Output the [x, y] coordinate of the center of the cell containing the given text.  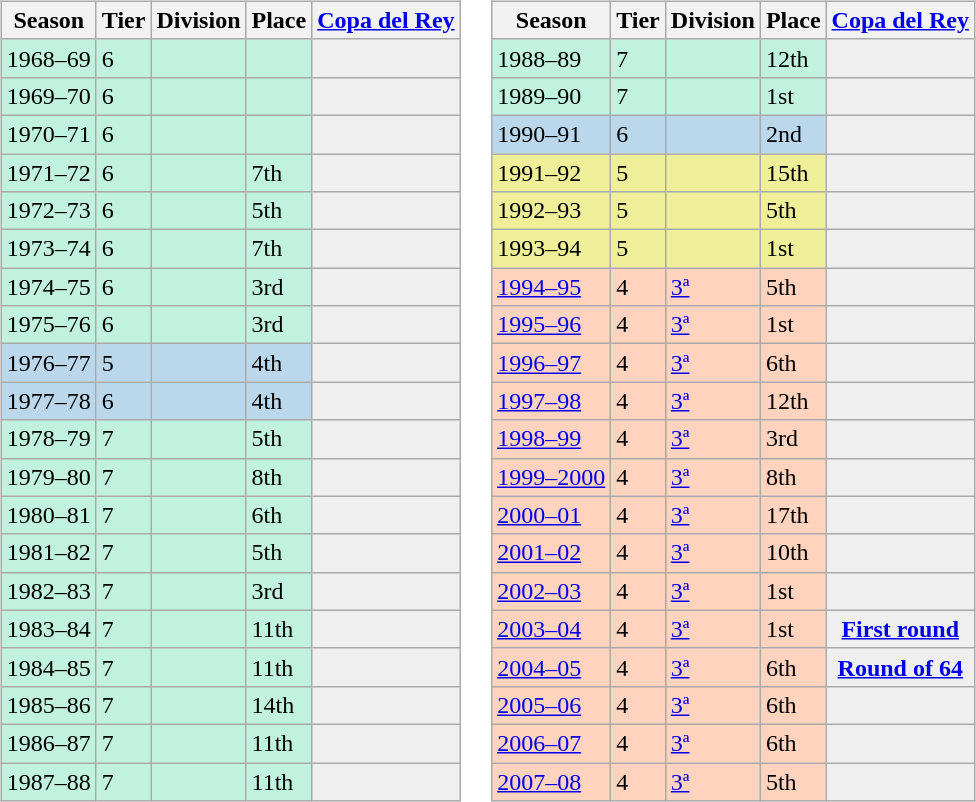
1972–73 [48, 211]
1987–88 [48, 781]
1969–70 [48, 96]
1978–79 [48, 439]
1997–98 [552, 401]
1996–97 [552, 363]
1988–89 [552, 58]
1970–71 [48, 134]
15th [793, 173]
1977–78 [48, 401]
1995–96 [552, 325]
1981–82 [48, 553]
1974–75 [48, 287]
First round [900, 629]
1992–93 [552, 211]
2003–04 [552, 629]
Round of 64 [900, 667]
1993–94 [552, 249]
1999–2000 [552, 477]
1982–83 [48, 591]
2002–03 [552, 591]
1979–80 [48, 477]
1994–95 [552, 287]
1976–77 [48, 363]
2000–01 [552, 515]
2004–05 [552, 667]
2005–06 [552, 705]
14th [279, 705]
1990–91 [552, 134]
1975–76 [48, 325]
1983–84 [48, 629]
10th [793, 553]
2001–02 [552, 553]
2007–08 [552, 781]
1991–92 [552, 173]
1998–99 [552, 439]
17th [793, 515]
1973–74 [48, 249]
1971–72 [48, 173]
1985–86 [48, 705]
1968–69 [48, 58]
1984–85 [48, 667]
1986–87 [48, 743]
2nd [793, 134]
1980–81 [48, 515]
1989–90 [552, 96]
2006–07 [552, 743]
